Provide the (x, y) coordinate of the cell's center where the given text is located.  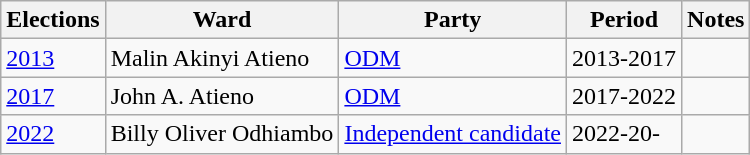
Billy Oliver Odhiambo (222, 134)
2013 (53, 58)
Period (624, 20)
Malin Akinyi Atieno (222, 58)
Independent candidate (453, 134)
Ward (222, 20)
2013-2017 (624, 58)
Notes (716, 20)
Elections (53, 20)
2022-20- (624, 134)
2017 (53, 96)
John A. Atieno (222, 96)
2017-2022 (624, 96)
2022 (53, 134)
Party (453, 20)
